Scan for the cell matching the given text and deliver its [x, y] coordinate at center. 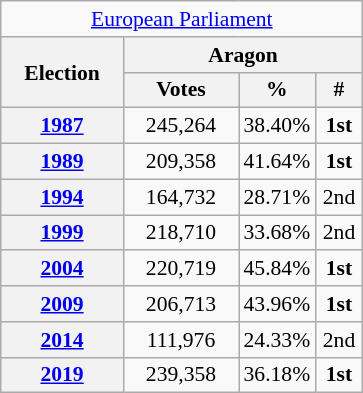
164,732 [180, 197]
1999 [62, 233]
206,713 [180, 304]
Aragon [242, 55]
43.96% [276, 304]
1989 [62, 162]
245,264 [180, 126]
209,358 [180, 162]
36.18% [276, 375]
33.68% [276, 233]
218,710 [180, 233]
28.71% [276, 197]
2019 [62, 375]
# [339, 90]
111,976 [180, 340]
1994 [62, 197]
220,719 [180, 269]
24.33% [276, 340]
239,358 [180, 375]
38.40% [276, 126]
45.84% [276, 269]
2004 [62, 269]
2014 [62, 340]
41.64% [276, 162]
1987 [62, 126]
European Parliament [182, 19]
% [276, 90]
Votes [180, 90]
2009 [62, 304]
Election [62, 72]
